Extract the (X, Y) coordinate from the center of the cell holding the provided text.  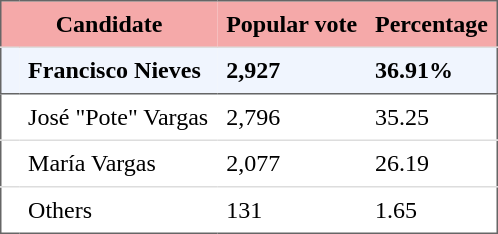
Percentage (432, 24)
2,077 (292, 163)
Francisco Nieves (118, 70)
Popular vote (292, 24)
131 (292, 210)
36.91% (432, 70)
2,796 (292, 117)
José "Pote" Vargas (118, 117)
María Vargas (118, 163)
35.25 (432, 117)
26.19 (432, 163)
Candidate (108, 24)
Others (118, 210)
2,927 (292, 70)
1.65 (432, 210)
